Search for the cell housing the specified text and yield its (X, Y) center coordinate. 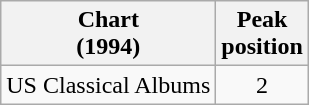
2 (262, 85)
US Classical Albums (108, 85)
Peakposition (262, 34)
Chart (1994) (108, 34)
